Identify which cell holds the provided text, then report its [x, y] central coordinate. 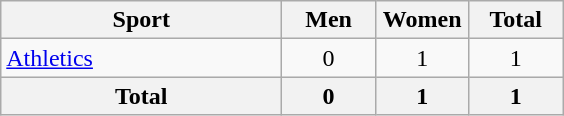
Sport [142, 20]
Athletics [142, 58]
Women [422, 20]
Men [329, 20]
